Scan for the cell matching the given text and deliver its [X, Y] coordinate at center. 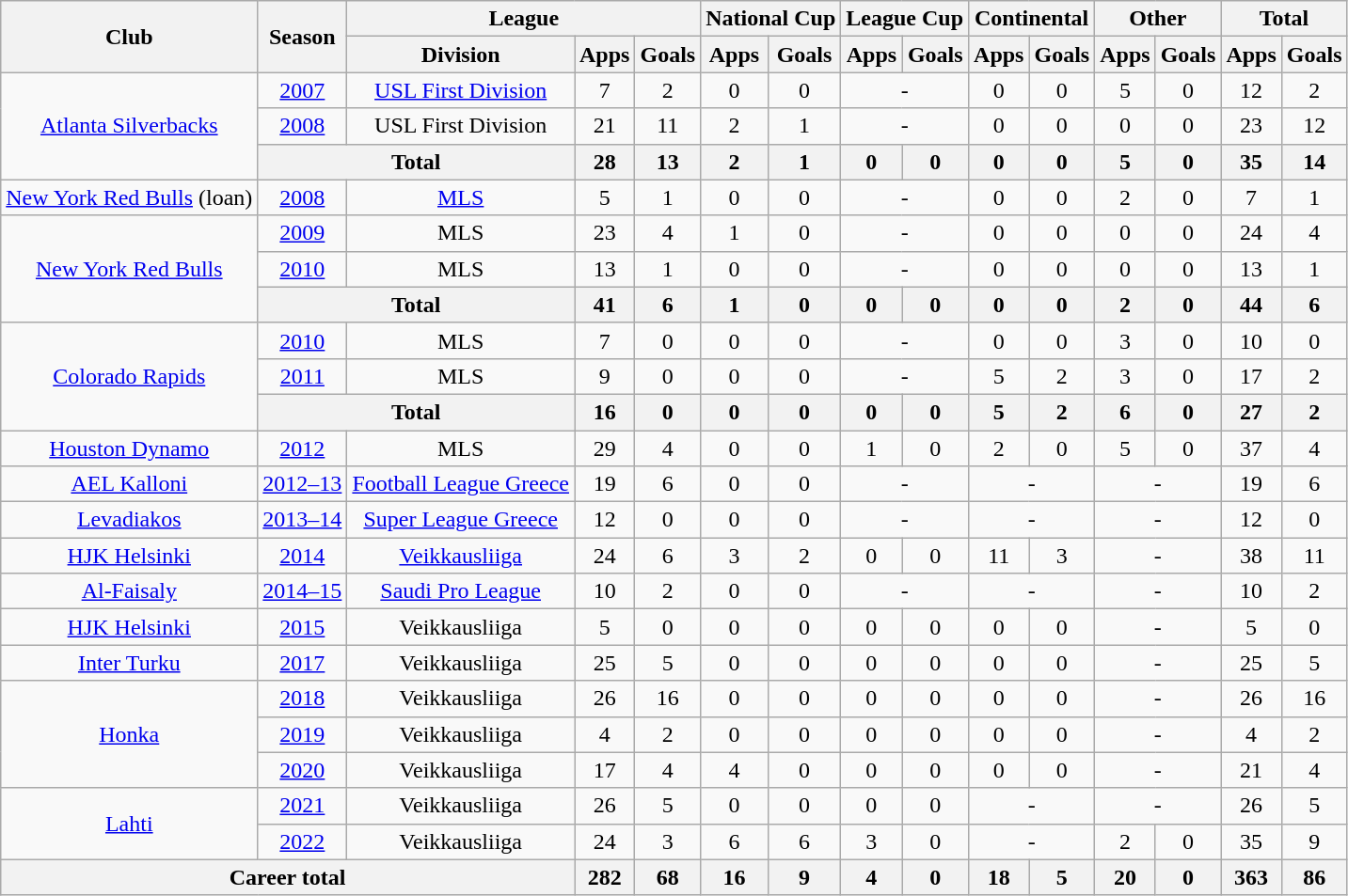
2021 [303, 806]
2014 [303, 556]
28 [604, 162]
Season [303, 37]
Levadiakos [130, 520]
2012–13 [303, 484]
Saudi Pro League [461, 591]
282 [604, 877]
League [524, 19]
363 [1251, 877]
2012 [303, 448]
Career total [288, 877]
AEL Kalloni [130, 484]
14 [1314, 162]
86 [1314, 877]
2020 [303, 770]
Honka [130, 734]
2007 [303, 90]
National Cup [771, 19]
Lahti [130, 824]
Colorado Rapids [130, 376]
2011 [303, 376]
2019 [303, 734]
38 [1251, 556]
New York Red Bulls (loan) [130, 197]
Super League Greece [461, 520]
New York Red Bulls [130, 269]
2013–14 [303, 520]
2014–15 [303, 591]
Houston Dynamo [130, 448]
Atlanta Silverbacks [130, 126]
41 [604, 305]
2018 [303, 699]
Continental [1032, 19]
Football League Greece [461, 484]
27 [1251, 412]
League Cup [905, 19]
Al-Faisaly [130, 591]
20 [1125, 877]
44 [1251, 305]
29 [604, 448]
Division [461, 55]
37 [1251, 448]
18 [999, 877]
2017 [303, 663]
2022 [303, 841]
Club [130, 37]
68 [668, 877]
Inter Turku [130, 663]
2009 [303, 233]
2015 [303, 627]
Other [1158, 19]
